Identify which cell holds the provided text, then report its [X, Y] central coordinate. 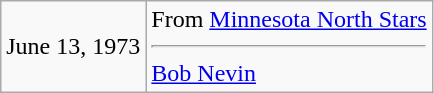
June 13, 1973 [74, 47]
From Minnesota North StarsBob Nevin [289, 47]
